Scan for the cell matching the given text and deliver its [x, y] coordinate at center. 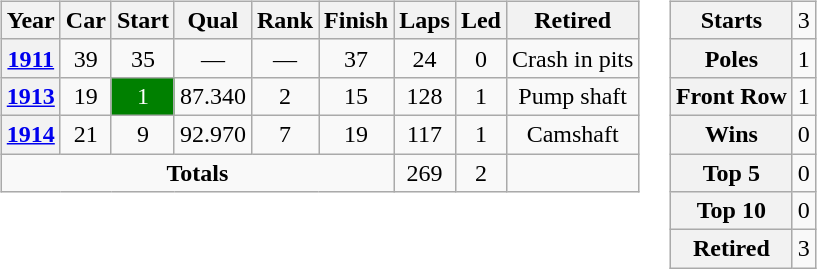
Poles [731, 58]
Front Row [731, 96]
Pump shaft [572, 96]
Qual [212, 20]
Wins [731, 134]
Year [30, 20]
Finish [356, 20]
Top 10 [731, 211]
Starts [731, 20]
Camshaft [572, 134]
9 [142, 134]
Top 5 [731, 173]
7 [284, 134]
87.340 [212, 96]
35 [142, 58]
Start [142, 20]
39 [86, 58]
Totals [197, 173]
92.970 [212, 134]
Car [86, 20]
21 [86, 134]
1911 [30, 58]
Rank [284, 20]
37 [356, 58]
1914 [30, 134]
Laps [425, 20]
1913 [30, 96]
Crash in pits [572, 58]
Led [480, 20]
117 [425, 134]
128 [425, 96]
15 [356, 96]
269 [425, 173]
24 [425, 58]
